Identify which cell holds the provided text, then report its [X, Y] central coordinate. 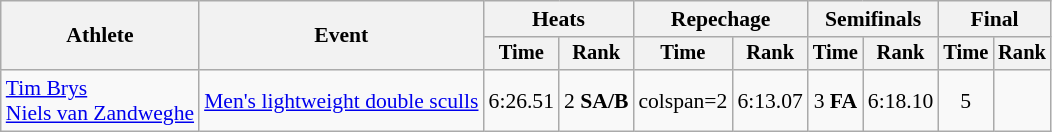
Semifinals [873, 19]
Heats [559, 19]
Final [994, 19]
6:18.10 [900, 100]
Athlete [100, 36]
Repechage [720, 19]
6:26.51 [522, 100]
2 SA/B [596, 100]
6:13.07 [770, 100]
Event [341, 36]
colspan=2 [682, 100]
Tim BrysNiels van Zandweghe [100, 100]
3 FA [836, 100]
Men's lightweight double sculls [341, 100]
5 [966, 100]
